Output the (X, Y) coordinate of the center of the cell containing the given text.  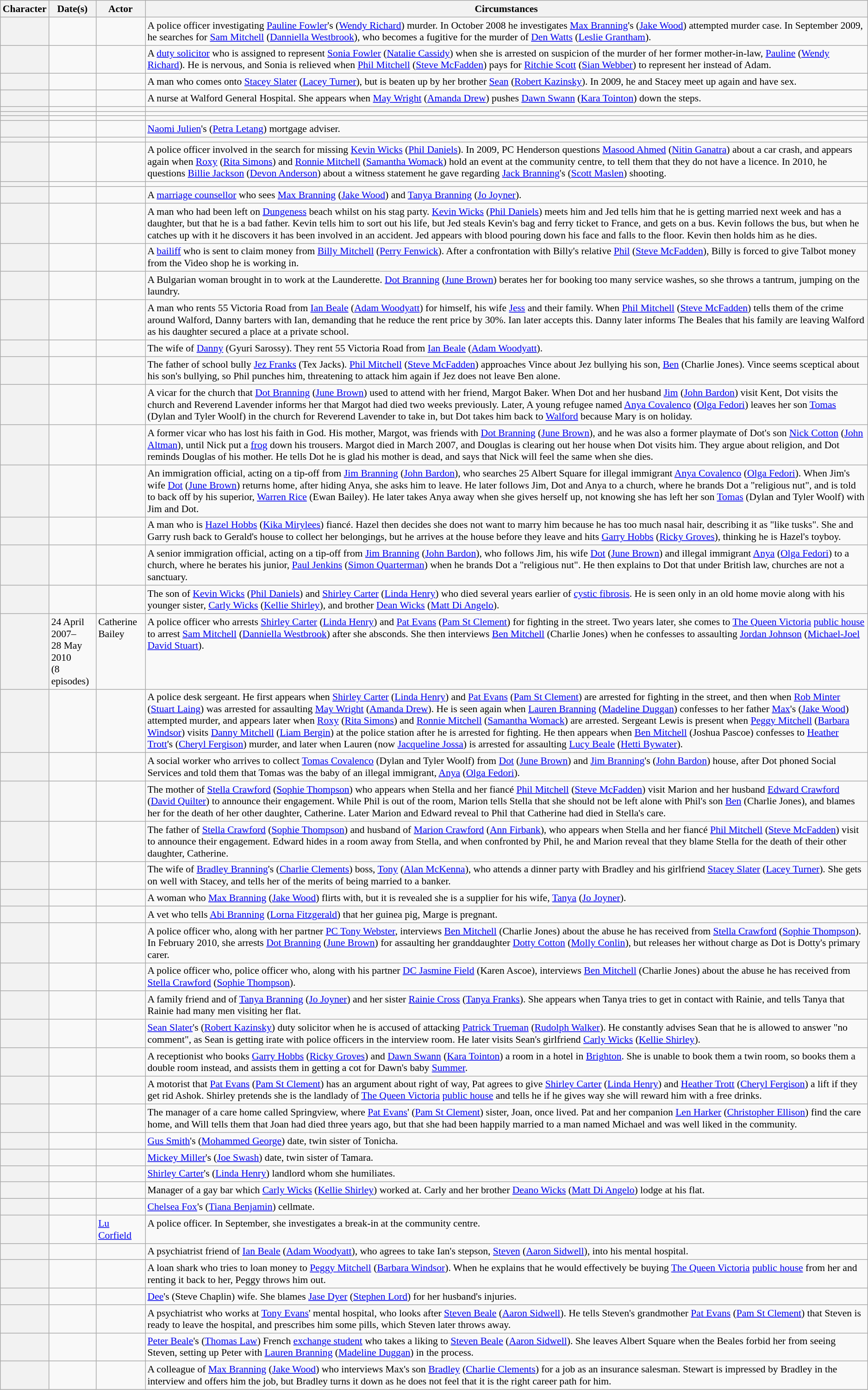
A vet who tells Abi Branning (Lorna Fitzgerald) that her guinea pig, Marge is pregnant. (506, 914)
A woman who Max Branning (Jake Wood) flirts with, but it is revealed she is a supplier for his wife, Tanya (Jo Joyner). (506, 898)
Chelsea Fox's (Tiana Benjamin) cellmate. (506, 1207)
24 April 2007–28 May 2010 (8 episodes) (73, 651)
Actor (120, 9)
Dee's (Steve Chaplin) wife. She blames Jase Dyer (Stephen Lord) for her husband's injuries. (506, 1296)
Gus Smith's (Mohammed George) date, twin sister of Tonicha. (506, 1141)
Shirley Carter's (Linda Henry) landlord whom she humiliates. (506, 1174)
The wife of Danny (Gyuri Sarossy). They rent 55 Victoria Road from Ian Beale (Adam Woodyatt). (506, 348)
Lu Corfield (120, 1229)
A marriage counsellor who sees Max Branning (Jake Wood) and Tanya Branning (Jo Joyner). (506, 195)
Catherine Bailey (120, 651)
Date(s) (73, 9)
A psychiatrist friend of Ian Beale (Adam Woodyatt), who agrees to take Ian's stepson, Steven (Aaron Sidwell), into his mental hospital. (506, 1252)
Manager of a gay bar which Carly Wicks (Kellie Shirley) worked at. Carly and her brother Deano Wicks (Matt Di Angelo) lodge at his flat. (506, 1190)
Mickey Miller's (Joe Swash) date, twin sister of Tamara. (506, 1158)
A nurse at Walford General Hospital. She appears when May Wright (Amanda Drew) pushes Dawn Swann (Kara Tointon) down the steps. (506, 99)
A police officer. In September, she investigates a break-in at the community centre. (506, 1229)
Naomi Julien's (Petra Letang) mortgage adviser. (506, 129)
Circumstances (506, 9)
Character (25, 9)
